Find where the given text appears and provide that cell's center as (X, Y) coordinate. 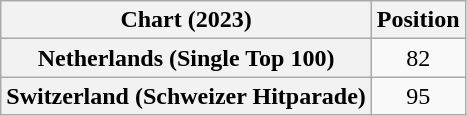
82 (418, 58)
Netherlands (Single Top 100) (186, 58)
95 (418, 96)
Position (418, 20)
Chart (2023) (186, 20)
Switzerland (Schweizer Hitparade) (186, 96)
